Detect which cell encompasses the target text, then output its [X, Y] center coordinate. 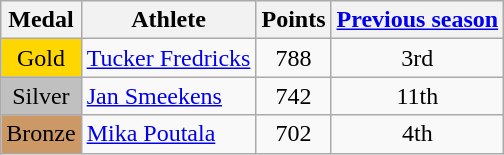
3rd [418, 58]
Bronze [41, 134]
11th [418, 96]
Gold [41, 58]
Points [294, 20]
4th [418, 134]
Athlete [168, 20]
702 [294, 134]
Tucker Fredricks [168, 58]
742 [294, 96]
Mika Poutala [168, 134]
Jan Smeekens [168, 96]
Previous season [418, 20]
Medal [41, 20]
Silver [41, 96]
788 [294, 58]
